Return the [x, y] coordinate for the center point of the cell that contains the specified text.  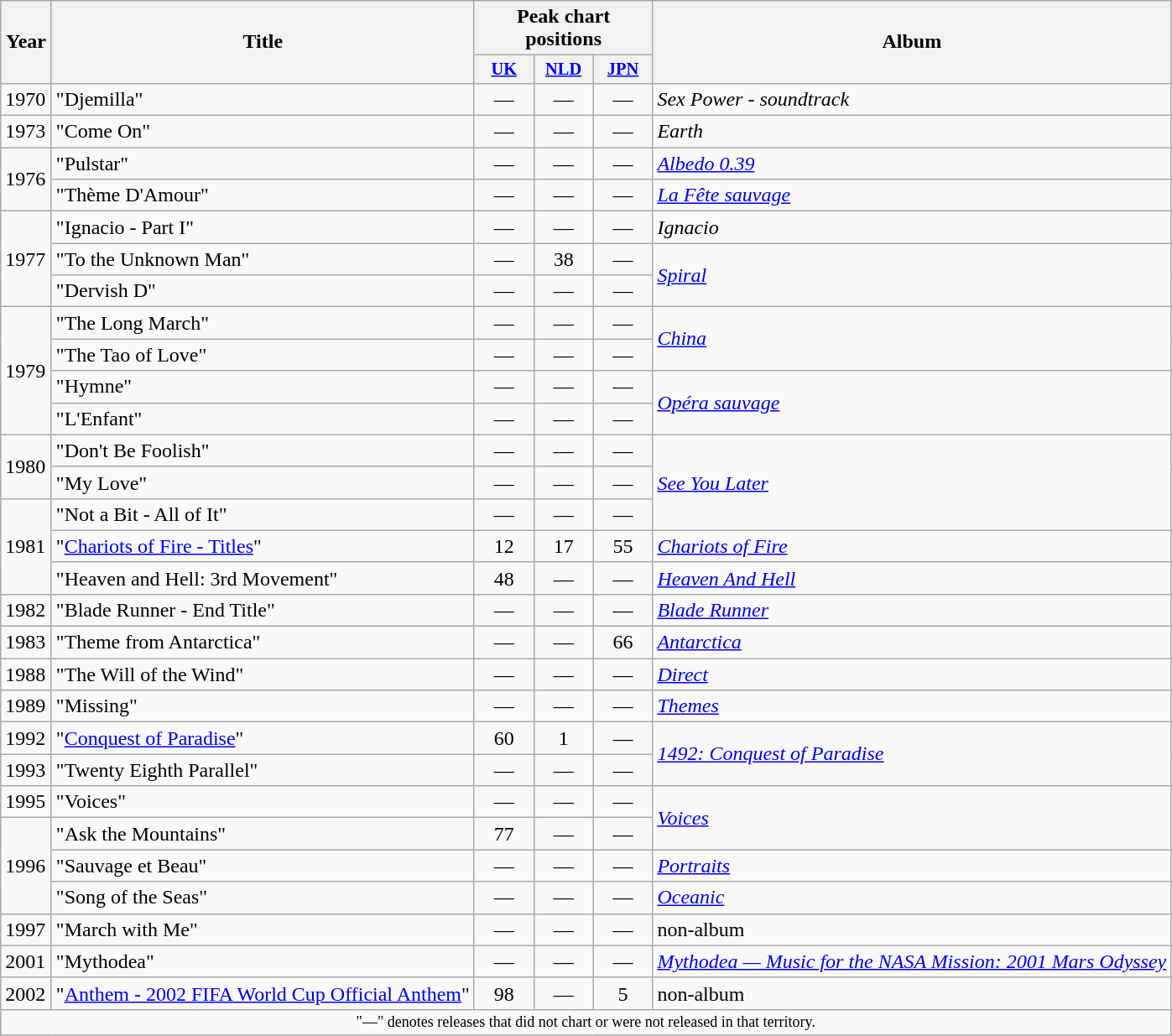
"Mythodea" [263, 961]
48 [503, 578]
1979 [27, 371]
1989 [27, 706]
"Heaven and Hell: 3rd Movement" [263, 578]
UK [503, 70]
Heaven And Hell [912, 578]
"Conquest of Paradise" [263, 738]
1997 [27, 929]
"Anthem - 2002 FIFA World Cup Official Anthem" [263, 993]
Sex Power - soundtrack [912, 99]
"Chariots of Fire - Titles" [263, 546]
"Come On" [263, 132]
98 [503, 993]
"My Love" [263, 482]
1492: Conquest of Paradise [912, 754]
Antarctica [912, 643]
12 [503, 546]
1977 [27, 259]
Chariots of Fire [912, 546]
1973 [27, 132]
JPN [622, 70]
Year [27, 42]
17 [564, 546]
55 [622, 546]
60 [503, 738]
Mythodea — Music for the NASA Mission: 2001 Mars Odyssey [912, 961]
1970 [27, 99]
77 [503, 834]
Peak chart positions [564, 29]
"Ask the Mountains" [263, 834]
"Missing" [263, 706]
Albedo 0.39 [912, 164]
Title [263, 42]
"Song of the Seas" [263, 898]
See You Later [912, 482]
Spiral [912, 275]
"Pulstar" [263, 164]
"L'Enfant" [263, 419]
"Theme from Antarctica" [263, 643]
"To the Unknown Man" [263, 259]
1976 [27, 180]
"Thème D'Amour" [263, 195]
La Fête sauvage [912, 195]
1982 [27, 610]
"Not a Bit - All of It" [263, 514]
1983 [27, 643]
"Dervish D" [263, 291]
1992 [27, 738]
NLD [564, 70]
1981 [27, 546]
"Blade Runner - End Title" [263, 610]
1980 [27, 466]
Portraits [912, 866]
2002 [27, 993]
Oceanic [912, 898]
"Hymne" [263, 387]
Opéra sauvage [912, 403]
"Djemilla" [263, 99]
Blade Runner [912, 610]
Direct [912, 674]
Album [912, 42]
1995 [27, 802]
"March with Me" [263, 929]
"The Will of the Wind" [263, 674]
5 [622, 993]
"—" denotes releases that did not chart or were not released in that territory. [586, 1022]
"Twenty Eighth Parallel" [263, 770]
"The Long March" [263, 323]
1996 [27, 866]
66 [622, 643]
38 [564, 259]
Earth [912, 132]
1988 [27, 674]
1 [564, 738]
"Sauvage et Beau" [263, 866]
Ignacio [912, 227]
Voices [912, 818]
1993 [27, 770]
"Don't Be Foolish" [263, 450]
China [912, 339]
"Ignacio - Part I" [263, 227]
Themes [912, 706]
2001 [27, 961]
"Voices" [263, 802]
"The Tao of Love" [263, 355]
